Detect which cell encompasses the target text, then output its [x, y] center coordinate. 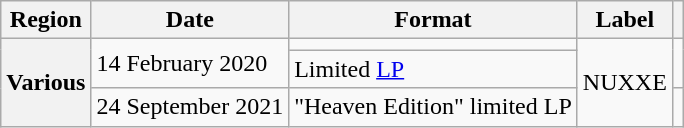
Date [190, 20]
Label [624, 20]
Region [46, 20]
14 February 2020 [190, 64]
Limited LP [434, 69]
NUXXE [624, 82]
Various [46, 82]
24 September 2021 [190, 107]
Format [434, 20]
"Heaven Edition" limited LP [434, 107]
